Search for the cell housing the specified text and yield its (X, Y) center coordinate. 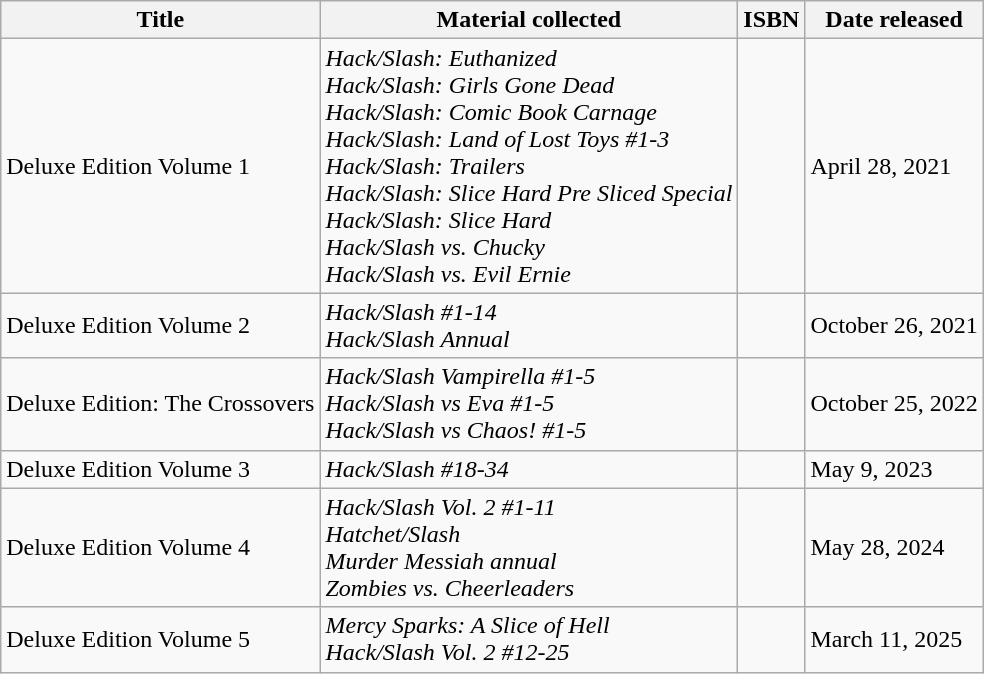
Hack/Slash Vol. 2 #1-11 Hatchet/Slash Murder Messiah annual Zombies vs. Cheerleaders (529, 548)
October 26, 2021 (894, 326)
May 28, 2024 (894, 548)
Hack/Slash #1-14 Hack/Slash Annual (529, 326)
Deluxe Edition Volume 4 (160, 548)
Material collected (529, 20)
Date released (894, 20)
ISBN (772, 20)
October 25, 2022 (894, 404)
Title (160, 20)
Hack/Slash Vampirella #1-5 Hack/Slash vs Eva #1-5 Hack/Slash vs Chaos! #1-5 (529, 404)
Deluxe Edition Volume 5 (160, 640)
Deluxe Edition: The Crossovers (160, 404)
Deluxe Edition Volume 2 (160, 326)
Deluxe Edition Volume 1 (160, 166)
Hack/Slash #18-34 (529, 469)
Deluxe Edition Volume 3 (160, 469)
March 11, 2025 (894, 640)
May 9, 2023 (894, 469)
Mercy Sparks: A Slice of Hell Hack/Slash Vol. 2 #12-25 (529, 640)
April 28, 2021 (894, 166)
